Identify which cell holds the provided text, then report its [X, Y] central coordinate. 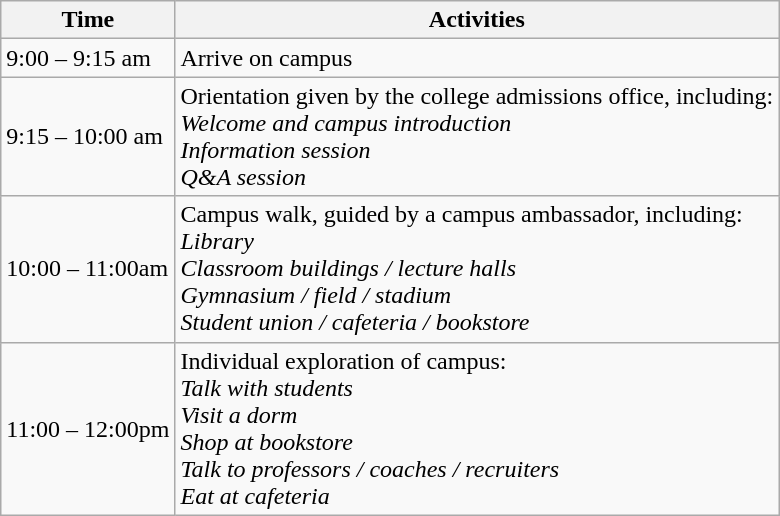
11:00 – 12:00pm [88, 428]
Individual exploration of campus: Talk with students Visit a dorm Shop at bookstore Talk to professors / coaches / recruiters Eat at cafeteria [477, 428]
Arrive on campus [477, 58]
10:00 – 11:00am [88, 269]
9:15 – 10:00 am [88, 136]
9:00 – 9:15 am [88, 58]
Time [88, 20]
Activities [477, 20]
Orientation given by the college admissions office, including: Welcome and campus introduction Information session Q&A session [477, 136]
